Determine the (x, y) coordinate at the center of the cell enclosing the given text.  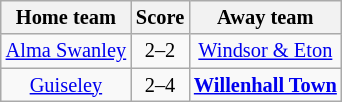
Alma Swanley (66, 51)
2–4 (160, 85)
Guiseley (66, 85)
Windsor & Eton (266, 51)
Willenhall Town (266, 85)
Score (160, 17)
Home team (66, 17)
2–2 (160, 51)
Away team (266, 17)
